Search for the cell housing the specified text and yield its (x, y) center coordinate. 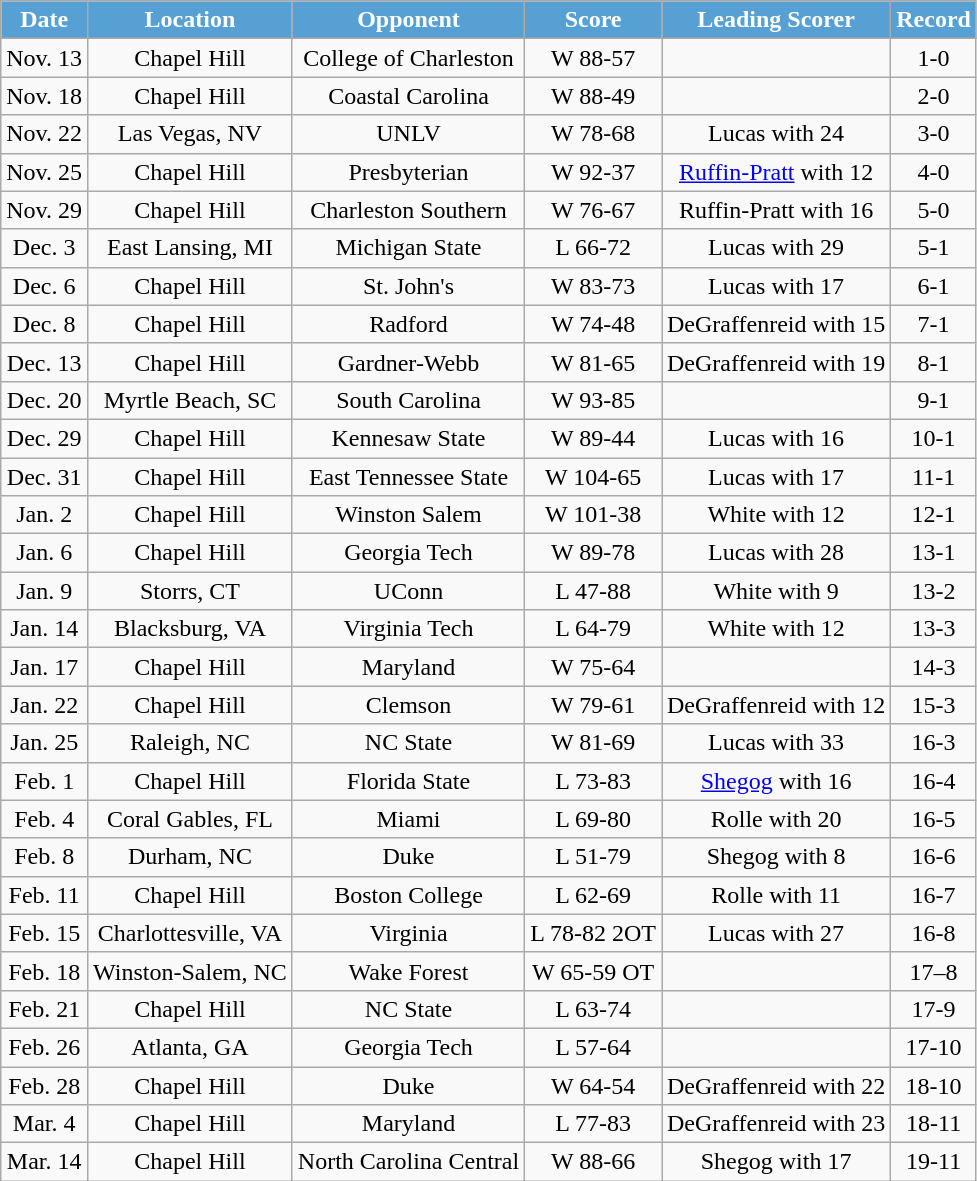
Rolle with 20 (776, 819)
W 88-57 (594, 58)
Mar. 4 (44, 1124)
W 74-48 (594, 324)
Shegog with 17 (776, 1162)
12-1 (934, 515)
Dec. 29 (44, 438)
Jan. 17 (44, 667)
Shegog with 8 (776, 857)
Feb. 1 (44, 781)
16-5 (934, 819)
Jan. 22 (44, 705)
19-11 (934, 1162)
16-3 (934, 743)
Kennesaw State (408, 438)
W 88-49 (594, 96)
St. John's (408, 286)
Opponent (408, 20)
16-6 (934, 857)
Jan. 9 (44, 591)
Dec. 13 (44, 362)
Radford (408, 324)
1-0 (934, 58)
W 81-65 (594, 362)
Jan. 25 (44, 743)
Atlanta, GA (190, 1047)
16-7 (934, 895)
8-1 (934, 362)
W 89-44 (594, 438)
Coral Gables, FL (190, 819)
Jan. 14 (44, 629)
UConn (408, 591)
Virginia Tech (408, 629)
Lucas with 28 (776, 553)
Dec. 31 (44, 477)
DeGraffenreid with 22 (776, 1085)
Storrs, CT (190, 591)
Coastal Carolina (408, 96)
East Tennessee State (408, 477)
W 92-37 (594, 172)
L 62-69 (594, 895)
Nov. 13 (44, 58)
W 83-73 (594, 286)
Lucas with 24 (776, 134)
Myrtle Beach, SC (190, 400)
Ruffin-Pratt with 16 (776, 210)
18-11 (934, 1124)
Dec. 3 (44, 248)
Lucas with 33 (776, 743)
W 64-54 (594, 1085)
Gardner-Webb (408, 362)
13-2 (934, 591)
College of Charleston (408, 58)
Wake Forest (408, 971)
DeGraffenreid with 19 (776, 362)
Blacksburg, VA (190, 629)
Florida State (408, 781)
South Carolina (408, 400)
L 57-64 (594, 1047)
Ruffin-Pratt with 12 (776, 172)
Lucas with 16 (776, 438)
Charleston Southern (408, 210)
2-0 (934, 96)
5-0 (934, 210)
Nov. 25 (44, 172)
Date (44, 20)
Shegog with 16 (776, 781)
East Lansing, MI (190, 248)
16-8 (934, 933)
6-1 (934, 286)
Boston College (408, 895)
W 75-64 (594, 667)
L 78-82 2OT (594, 933)
Charlottesville, VA (190, 933)
North Carolina Central (408, 1162)
13-3 (934, 629)
L 69-80 (594, 819)
W 65-59 OT (594, 971)
Winston Salem (408, 515)
Mar. 14 (44, 1162)
18-10 (934, 1085)
L 77-83 (594, 1124)
3-0 (934, 134)
W 88-66 (594, 1162)
DeGraffenreid with 23 (776, 1124)
16-4 (934, 781)
Feb. 4 (44, 819)
Miami (408, 819)
11-1 (934, 477)
14-3 (934, 667)
DeGraffenreid with 15 (776, 324)
5-1 (934, 248)
Record (934, 20)
Feb. 26 (44, 1047)
W 104-65 (594, 477)
Winston-Salem, NC (190, 971)
Jan. 2 (44, 515)
17-10 (934, 1047)
15-3 (934, 705)
9-1 (934, 400)
L 51-79 (594, 857)
Clemson (408, 705)
Rolle with 11 (776, 895)
7-1 (934, 324)
L 64-79 (594, 629)
17-9 (934, 1009)
Feb. 15 (44, 933)
W 79-61 (594, 705)
Feb. 18 (44, 971)
Virginia (408, 933)
Dec. 8 (44, 324)
Nov. 18 (44, 96)
Raleigh, NC (190, 743)
Lucas with 29 (776, 248)
DeGraffenreid with 12 (776, 705)
Presbyterian (408, 172)
Nov. 22 (44, 134)
W 76-67 (594, 210)
Feb. 11 (44, 895)
Feb. 28 (44, 1085)
UNLV (408, 134)
Lucas with 27 (776, 933)
Score (594, 20)
Dec. 20 (44, 400)
4-0 (934, 172)
W 93-85 (594, 400)
10-1 (934, 438)
W 78-68 (594, 134)
White with 9 (776, 591)
W 81-69 (594, 743)
13-1 (934, 553)
Nov. 29 (44, 210)
L 73-83 (594, 781)
Feb. 8 (44, 857)
Durham, NC (190, 857)
Dec. 6 (44, 286)
17–8 (934, 971)
Leading Scorer (776, 20)
Jan. 6 (44, 553)
L 47-88 (594, 591)
L 63-74 (594, 1009)
Michigan State (408, 248)
Las Vegas, NV (190, 134)
L 66-72 (594, 248)
Feb. 21 (44, 1009)
W 89-78 (594, 553)
Location (190, 20)
W 101-38 (594, 515)
